Provide the [x, y] coordinate of the cell's center where the given text is located.  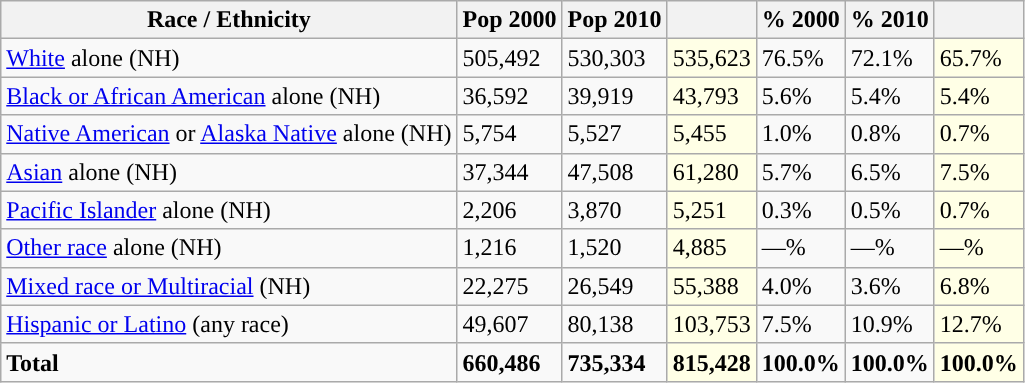
12.7% [978, 324]
1,216 [510, 248]
6.5% [890, 172]
36,592 [510, 96]
Asian alone (NH) [229, 172]
Pop 2010 [614, 20]
660,486 [510, 362]
26,549 [614, 286]
76.5% [800, 58]
2,206 [510, 210]
4.0% [800, 286]
815,428 [712, 362]
55,388 [712, 286]
1.0% [800, 134]
6.8% [978, 286]
5,455 [712, 134]
% 2000 [800, 20]
Pacific Islander alone (NH) [229, 210]
5,754 [510, 134]
37,344 [510, 172]
5,251 [712, 210]
4,885 [712, 248]
65.7% [978, 58]
22,275 [510, 286]
0.8% [890, 134]
0.5% [890, 210]
5.6% [800, 96]
3,870 [614, 210]
43,793 [712, 96]
5,527 [614, 134]
Other race alone (NH) [229, 248]
3.6% [890, 286]
535,623 [712, 58]
Hispanic or Latino (any race) [229, 324]
505,492 [510, 58]
Pop 2000 [510, 20]
39,919 [614, 96]
White alone (NH) [229, 58]
530,303 [614, 58]
Black or African American alone (NH) [229, 96]
80,138 [614, 324]
61,280 [712, 172]
% 2010 [890, 20]
72.1% [890, 58]
10.9% [890, 324]
735,334 [614, 362]
Mixed race or Multiracial (NH) [229, 286]
1,520 [614, 248]
Native American or Alaska Native alone (NH) [229, 134]
103,753 [712, 324]
0.3% [800, 210]
Race / Ethnicity [229, 20]
Total [229, 362]
47,508 [614, 172]
5.7% [800, 172]
49,607 [510, 324]
